Identify which cell holds the provided text, then report its (x, y) central coordinate. 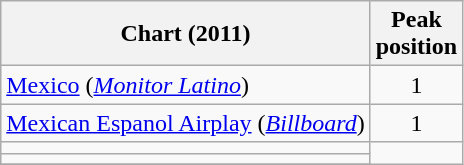
Chart (2011) (186, 34)
Peakposition (416, 34)
Mexican Espanol Airplay (Billboard) (186, 123)
Mexico (Monitor Latino) (186, 85)
